Output the (x, y) coordinate of the center of the cell containing the given text.  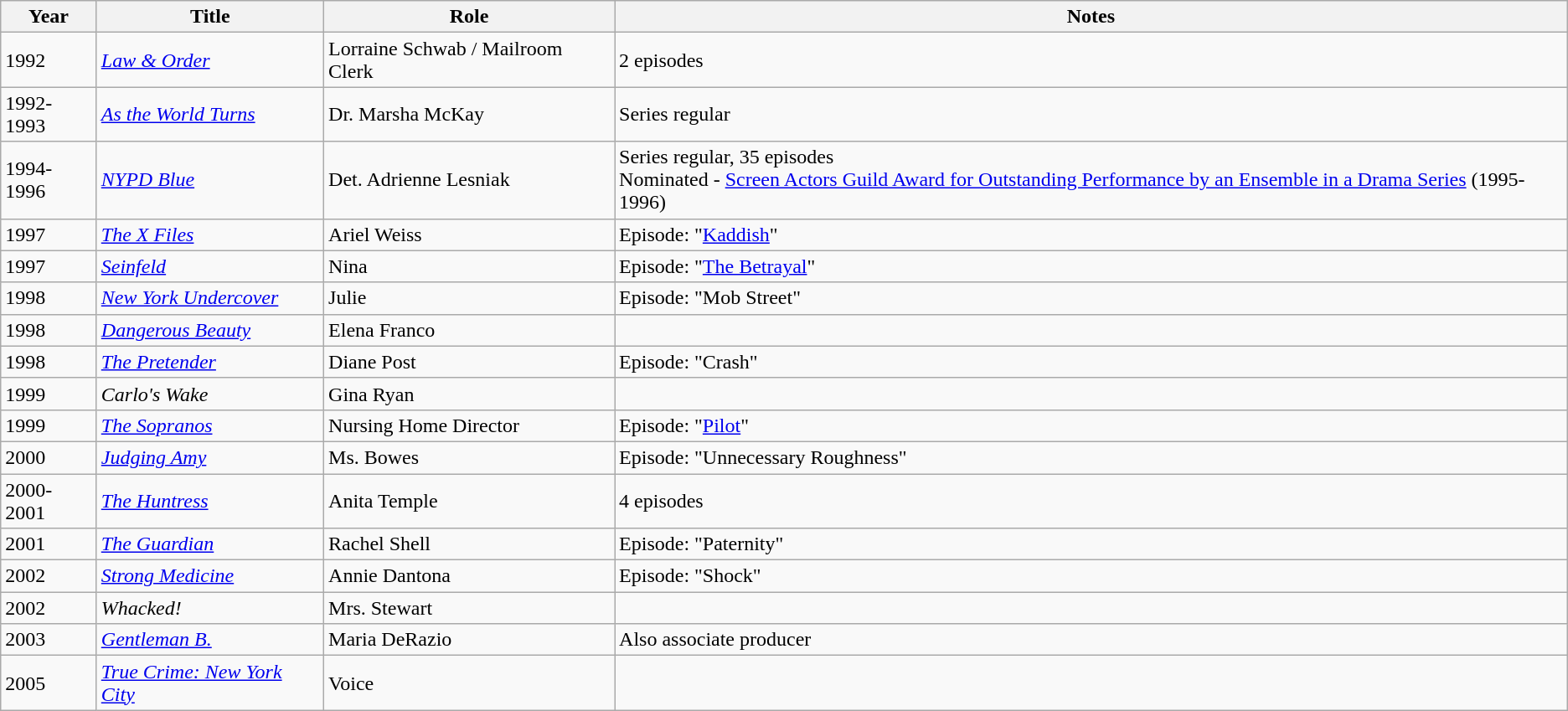
1992 (49, 60)
Det. Adrienne Lesniak (469, 180)
2 episodes (1091, 60)
1992-1993 (49, 114)
Mrs. Stewart (469, 608)
2005 (49, 683)
Diane Post (469, 362)
Year (49, 17)
4 episodes (1091, 501)
2003 (49, 640)
True Crime: New York City (209, 683)
The X Files (209, 234)
The Pretender (209, 362)
The Guardian (209, 544)
1994-1996 (49, 180)
New York Undercover (209, 298)
Gina Ryan (469, 394)
Dr. Marsha McKay (469, 114)
Anita Temple (469, 501)
Annie Dantona (469, 576)
Episode: "Paternity" (1091, 544)
Episode: "Crash" (1091, 362)
Notes (1091, 17)
Episode: "The Betrayal" (1091, 266)
Maria DeRazio (469, 640)
Law & Order (209, 60)
Julie (469, 298)
Series regular (1091, 114)
Elena Franco (469, 330)
Whacked! (209, 608)
Nursing Home Director (469, 425)
Seinfeld (209, 266)
Strong Medicine (209, 576)
Ms. Bowes (469, 457)
The Sopranos (209, 425)
Series regular, 35 episodesNominated - Screen Actors Guild Award for Outstanding Performance by an Ensemble in a Drama Series (1995-1996) (1091, 180)
Episode: "Pilot" (1091, 425)
NYPD Blue (209, 180)
Episode: "Shock" (1091, 576)
Voice (469, 683)
Judging Amy (209, 457)
The Huntress (209, 501)
Episode: "Mob Street" (1091, 298)
Episode: "Kaddish" (1091, 234)
Lorraine Schwab / Mailroom Clerk (469, 60)
Rachel Shell (469, 544)
2001 (49, 544)
Also associate producer (1091, 640)
2000-2001 (49, 501)
Title (209, 17)
Dangerous Beauty (209, 330)
Role (469, 17)
As the World Turns (209, 114)
Ariel Weiss (469, 234)
Nina (469, 266)
Carlo's Wake (209, 394)
2000 (49, 457)
Gentleman B. (209, 640)
Episode: "Unnecessary Roughness" (1091, 457)
